Scan for the cell matching the given text and deliver its (x, y) coordinate at center. 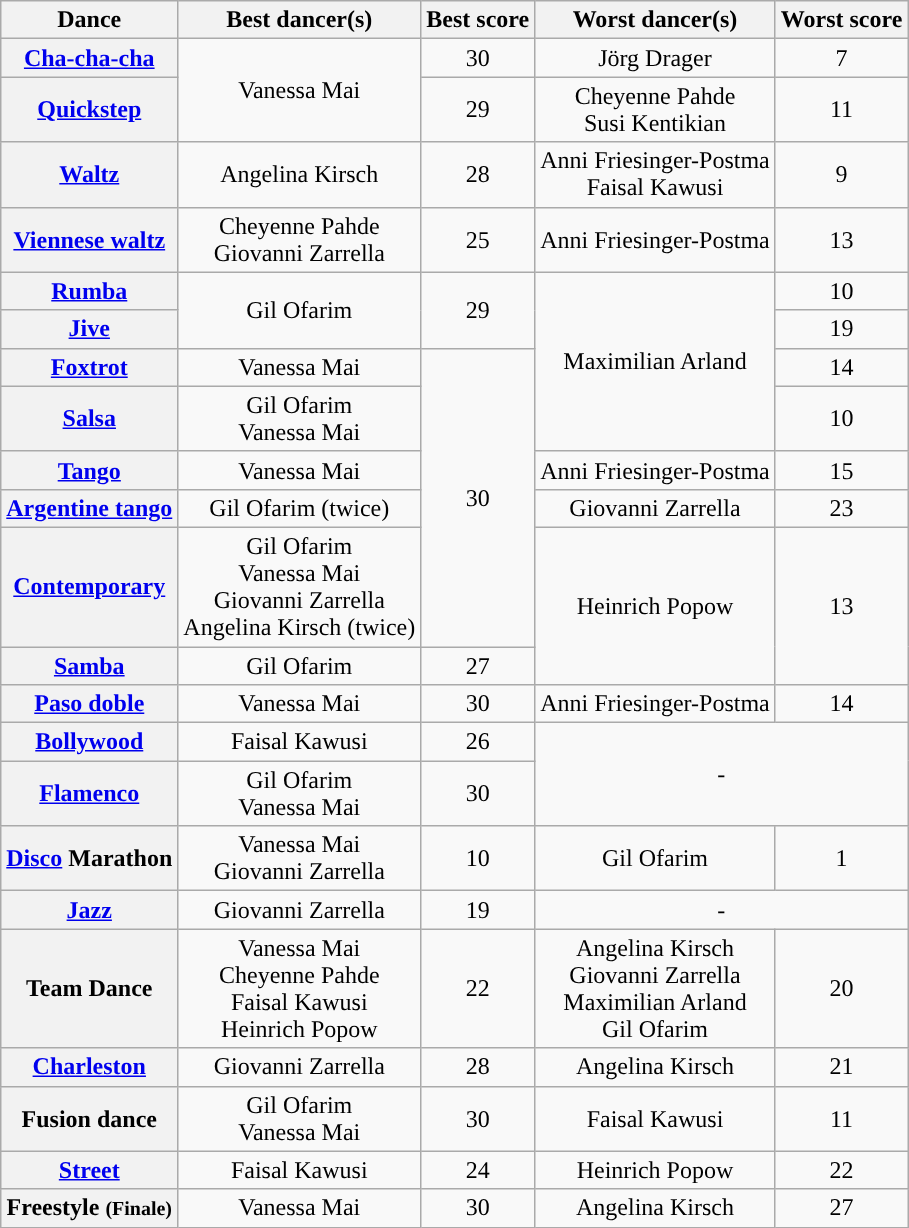
15 (842, 470)
Cha-cha-cha (90, 58)
Street (90, 1170)
Best dancer(s) (300, 20)
Gil Ofarim (twice) (300, 508)
Freestyle (Finale) (90, 1208)
Vanessa MaiGiovanni Zarrella (300, 858)
Charleston (90, 1067)
Anni Friesinger-PostmaFaisal Kawusi (656, 174)
Tango (90, 470)
25 (478, 240)
Jazz (90, 910)
Argentine tango (90, 508)
24 (478, 1170)
Rumba (90, 291)
Jive (90, 329)
21 (842, 1067)
Cheyenne PahdeGiovanni Zarrella (300, 240)
Waltz (90, 174)
20 (842, 988)
1 (842, 858)
Dance (90, 20)
Angelina KirschGiovanni ZarrellaMaximilian ArlandGil Ofarim (656, 988)
23 (842, 508)
Vanessa MaiCheyenne PahdeFaisal KawusiHeinrich Popow (300, 988)
Paso doble (90, 704)
9 (842, 174)
Salsa (90, 418)
Worst score (842, 20)
Jörg Drager (656, 58)
26 (478, 742)
Fusion dance (90, 1118)
Worst dancer(s) (656, 20)
Samba (90, 665)
Team Dance (90, 988)
Disco Marathon (90, 858)
Contemporary (90, 586)
Foxtrot (90, 367)
Best score (478, 20)
Maximilian Arland (656, 362)
Gil OfarimVanessa MaiGiovanni ZarrellaAngelina Kirsch (twice) (300, 586)
Cheyenne PahdeSusi Kentikian (656, 110)
Quickstep (90, 110)
Flamenco (90, 794)
Viennese waltz (90, 240)
7 (842, 58)
Bollywood (90, 742)
